Find where the given text appears and provide that cell's center as [x, y] coordinate. 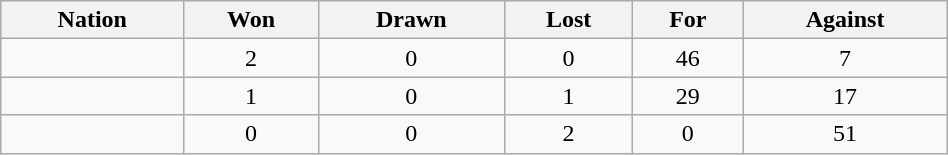
Against [845, 20]
46 [688, 58]
Lost [568, 20]
Won [252, 20]
29 [688, 96]
For [688, 20]
7 [845, 58]
Nation [92, 20]
17 [845, 96]
51 [845, 134]
Drawn [411, 20]
